Search for the cell housing the specified text and yield its (x, y) center coordinate. 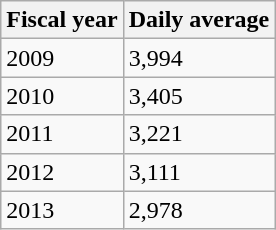
Fiscal year (62, 20)
3,994 (199, 58)
3,221 (199, 134)
2012 (62, 172)
2,978 (199, 210)
2009 (62, 58)
3,111 (199, 172)
2013 (62, 210)
2011 (62, 134)
2010 (62, 96)
Daily average (199, 20)
3,405 (199, 96)
